Output the [X, Y] coordinate of the center of the cell containing the given text.  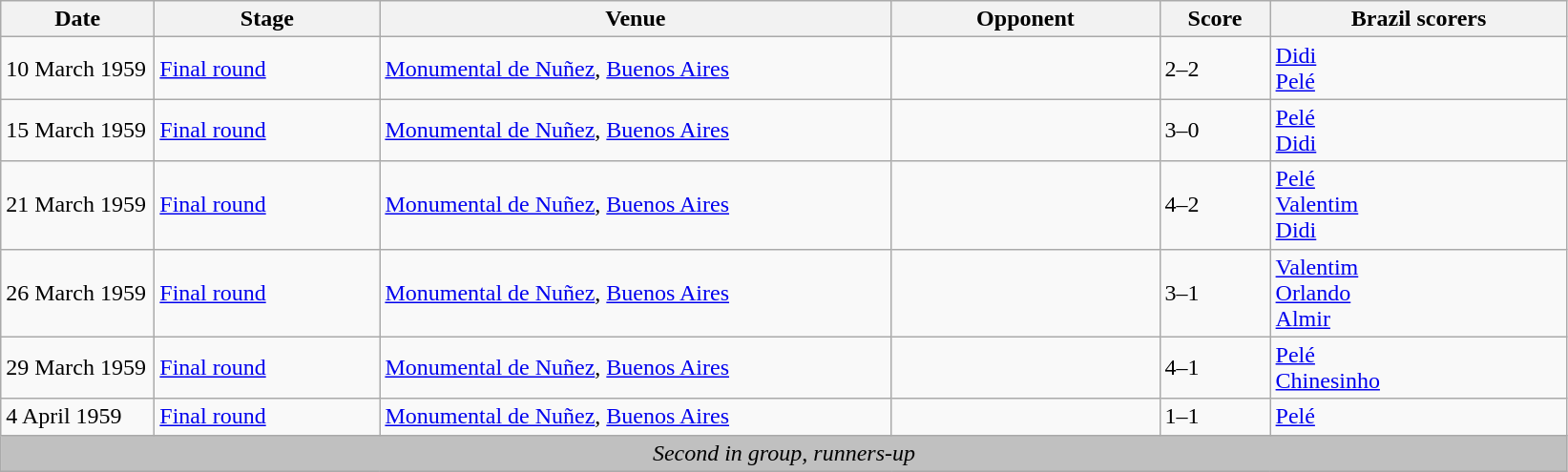
Opponent [1025, 19]
Brazil scorers [1418, 19]
1–1 [1215, 417]
Second in group, runners-up [784, 453]
10 March 1959 [78, 69]
Didi Pelé [1418, 69]
3–1 [1215, 293]
Pelé Chinesinho [1418, 368]
3–0 [1215, 130]
4–1 [1215, 368]
29 March 1959 [78, 368]
Pelé Valentim Didi [1418, 205]
21 March 1959 [78, 205]
4 April 1959 [78, 417]
Venue [636, 19]
Valentim Orlando Almir [1418, 293]
2–2 [1215, 69]
Pelé [1418, 417]
15 March 1959 [78, 130]
26 March 1959 [78, 293]
Pelé Didi [1418, 130]
Score [1215, 19]
Stage [267, 19]
Date [78, 19]
4–2 [1215, 205]
